Scan for the cell matching the given text and deliver its (x, y) coordinate at center. 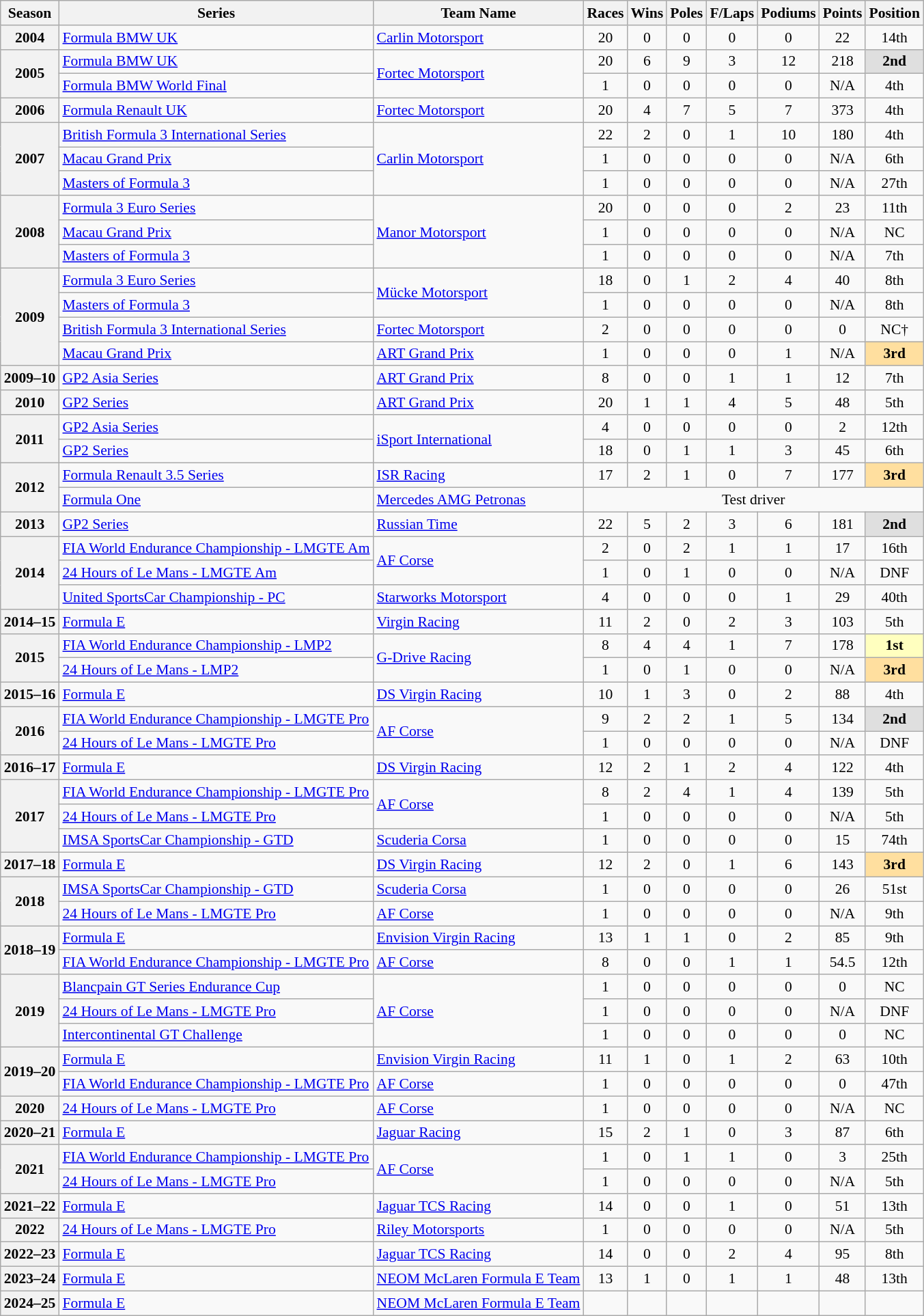
1st (894, 646)
2014 (30, 573)
Manor Motorsport (478, 232)
24 Hours of Le Mans - LMP2 (216, 670)
2022 (30, 1230)
2022–23 (30, 1255)
2021–22 (30, 1206)
2019 (30, 1011)
16th (894, 549)
2014–15 (30, 622)
iSport International (478, 439)
54.5 (843, 963)
2018–19 (30, 950)
2020 (30, 1108)
85 (843, 938)
2013 (30, 524)
2015–16 (30, 695)
FIA World Endurance Championship - LMGTE Am (216, 549)
27th (894, 184)
United SportsCar Championship - PC (216, 597)
29 (843, 597)
2004 (30, 38)
2009–10 (30, 379)
122 (843, 768)
47th (894, 1084)
2012 (30, 488)
2017 (30, 816)
134 (843, 719)
G-Drive Racing (478, 657)
Formula One (216, 500)
45 (843, 451)
2017–18 (30, 865)
139 (843, 792)
87 (843, 1133)
40 (843, 281)
178 (843, 646)
Podiums (788, 13)
Series (216, 13)
Mücke Motorsport (478, 292)
2006 (30, 111)
Intercontinental GT Challenge (216, 1035)
Test driver (753, 500)
2009 (30, 317)
Wins (647, 13)
FIA World Endurance Championship - LMP2 (216, 646)
Formula Renault 3.5 Series (216, 476)
2007 (30, 159)
11th (894, 208)
51st (894, 890)
2018 (30, 902)
2010 (30, 402)
Poles (686, 13)
Virgin Racing (478, 622)
Formula Renault UK (216, 111)
Riley Motorsports (478, 1230)
Season (30, 13)
2015 (30, 657)
23 (843, 208)
2016 (30, 731)
2011 (30, 439)
2005 (30, 74)
95 (843, 1255)
2020–21 (30, 1133)
Russian Time (478, 524)
NC† (894, 329)
177 (843, 476)
2023–24 (30, 1279)
25th (894, 1157)
88 (843, 695)
Team Name (478, 13)
51 (843, 1206)
218 (843, 61)
Mercedes AMG Petronas (478, 500)
F/Laps (732, 13)
2016–17 (30, 768)
2024–25 (30, 1303)
373 (843, 111)
2008 (30, 232)
63 (843, 1060)
40th (894, 597)
ISR Racing (478, 476)
10th (894, 1060)
180 (843, 135)
Jaguar Racing (478, 1133)
143 (843, 865)
Points (843, 13)
Starworks Motorsport (478, 597)
181 (843, 524)
14th (894, 38)
74th (894, 840)
Formula BMW World Final (216, 86)
Blancpain GT Series Endurance Cup (216, 987)
2019–20 (30, 1071)
26 (843, 890)
103 (843, 622)
Races (605, 13)
Position (894, 13)
24 Hours of Le Mans - LMGTE Am (216, 573)
2021 (30, 1170)
